Extract the (x, y) coordinate from the center of the cell holding the provided text.  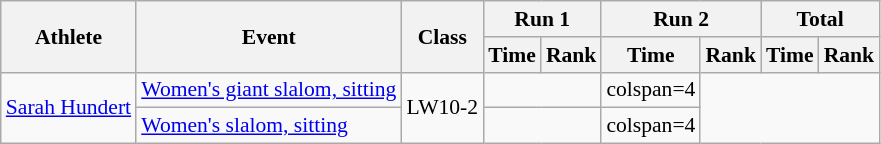
Women's giant slalom, sitting (268, 90)
Total (820, 19)
Run 2 (681, 19)
Sarah Hundert (68, 108)
Class (442, 36)
Athlete (68, 36)
Run 1 (542, 19)
Event (268, 36)
LW10-2 (442, 108)
Women's slalom, sitting (268, 126)
